Provide the [x, y] coordinate of the cell's center where the given text is located.  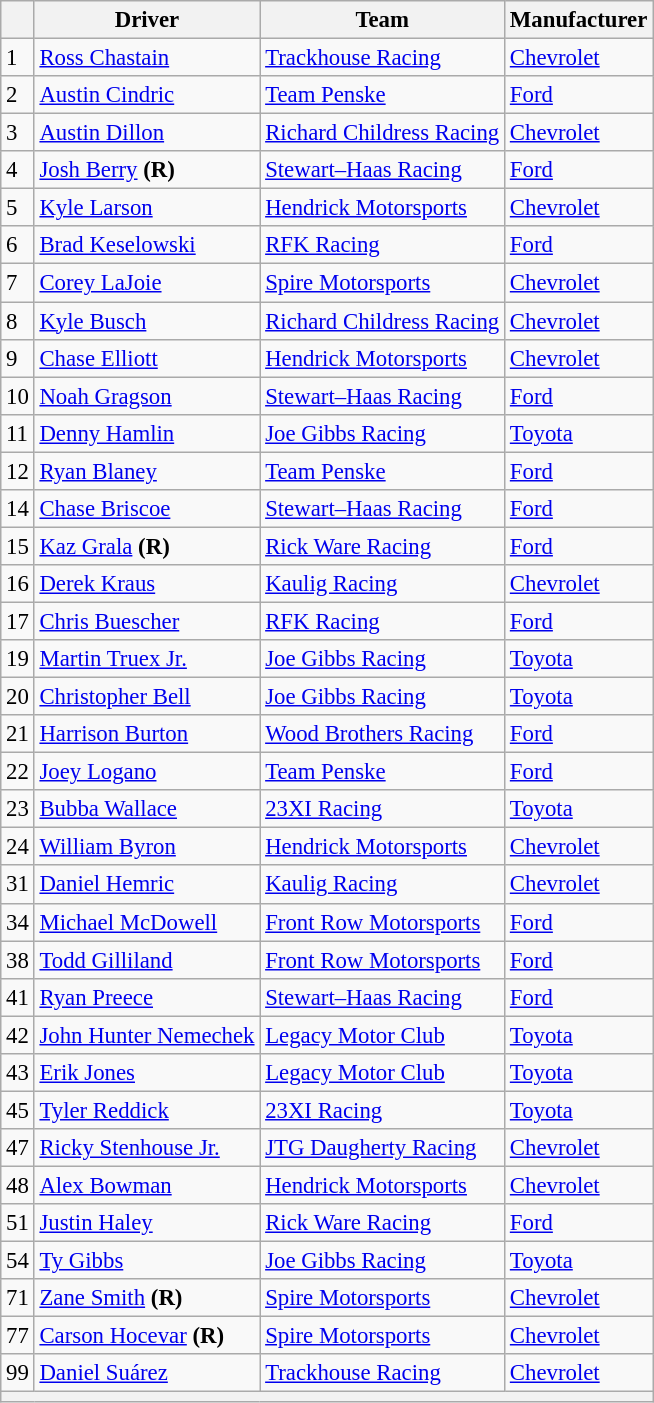
Kyle Busch [147, 321]
Noah Gragson [147, 396]
21 [18, 734]
22 [18, 772]
14 [18, 509]
Justin Haley [147, 1223]
Josh Berry (R) [147, 170]
Ricky Stenhouse Jr. [147, 1148]
77 [18, 1336]
9 [18, 358]
34 [18, 922]
Martin Truex Jr. [147, 659]
John Hunter Nemechek [147, 1035]
10 [18, 396]
Corey LaJoie [147, 283]
4 [18, 170]
1 [18, 58]
William Byron [147, 847]
23 [18, 809]
Austin Dillon [147, 133]
12 [18, 471]
Todd Gilliland [147, 960]
Daniel Suárez [147, 1373]
54 [18, 1261]
45 [18, 1110]
42 [18, 1035]
Daniel Hemric [147, 885]
48 [18, 1185]
Erik Jones [147, 1073]
Chris Buescher [147, 621]
Michael McDowell [147, 922]
Carson Hocevar (R) [147, 1336]
99 [18, 1373]
6 [18, 245]
5 [18, 208]
Joey Logano [147, 772]
Manufacturer [579, 20]
Chase Elliott [147, 358]
Ryan Blaney [147, 471]
7 [18, 283]
Christopher Bell [147, 697]
38 [18, 960]
41 [18, 997]
Brad Keselowski [147, 245]
Alex Bowman [147, 1185]
43 [18, 1073]
19 [18, 659]
31 [18, 885]
2 [18, 95]
Ty Gibbs [147, 1261]
Driver [147, 20]
Ross Chastain [147, 58]
Harrison Burton [147, 734]
Denny Hamlin [147, 433]
47 [18, 1148]
Kyle Larson [147, 208]
15 [18, 546]
Ryan Preece [147, 997]
8 [18, 321]
11 [18, 433]
JTG Daugherty Racing [382, 1148]
71 [18, 1298]
Derek Kraus [147, 584]
Chase Briscoe [147, 509]
16 [18, 584]
20 [18, 697]
Team [382, 20]
Austin Cindric [147, 95]
Bubba Wallace [147, 809]
17 [18, 621]
24 [18, 847]
Tyler Reddick [147, 1110]
3 [18, 133]
Kaz Grala (R) [147, 546]
Zane Smith (R) [147, 1298]
51 [18, 1223]
Wood Brothers Racing [382, 734]
